Search for the cell housing the specified text and yield its [x, y] center coordinate. 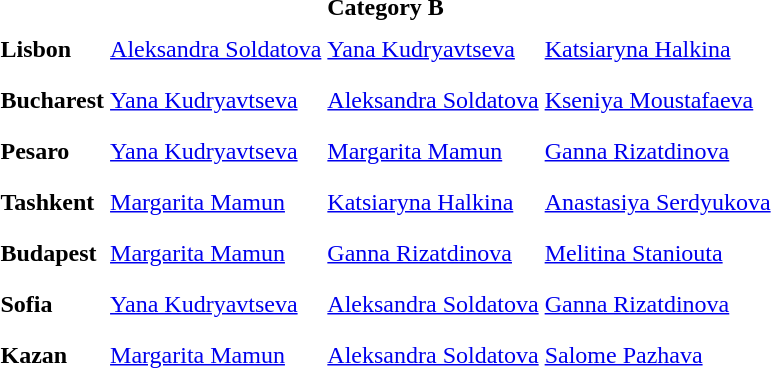
Ganna Rizatdinova [433, 253]
Katsiaryna Halkina [433, 202]
